Pinpoint the cell where the given text exists, returning its [x, y] midpoint coordinate. 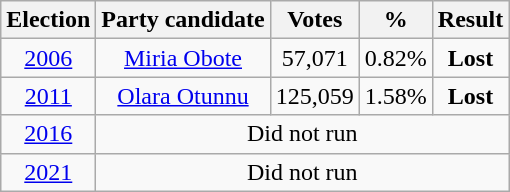
2011 [48, 96]
0.82% [396, 58]
Votes [314, 20]
2021 [48, 172]
Result [470, 20]
Election [48, 20]
2016 [48, 134]
Party candidate [183, 20]
57,071 [314, 58]
125,059 [314, 96]
2006 [48, 58]
Olara Otunnu [183, 96]
% [396, 20]
1.58% [396, 96]
Miria Obote [183, 58]
